Output the (x, y) coordinate of the center of the cell containing the given text.  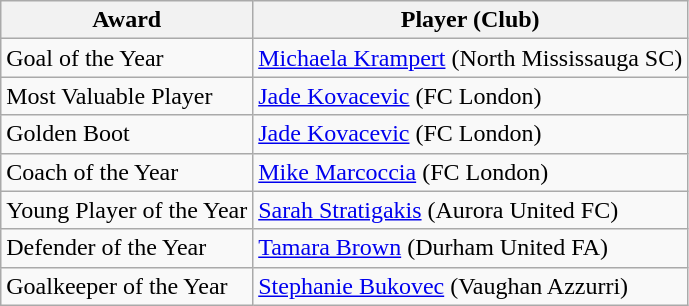
Most Valuable Player (127, 96)
Award (127, 20)
Defender of the Year (127, 248)
Tamara Brown (Durham United FA) (470, 248)
Goal of the Year (127, 58)
Player (Club) (470, 20)
Goalkeeper of the Year (127, 286)
Michaela Krampert (North Mississauga SC) (470, 58)
Coach of the Year (127, 172)
Golden Boot (127, 134)
Sarah Stratigakis (Aurora United FC) (470, 210)
Young Player of the Year (127, 210)
Stephanie Bukovec (Vaughan Azzurri) (470, 286)
Mike Marcoccia (FC London) (470, 172)
